Determine the [x, y] coordinate at the center of the cell enclosing the given text.  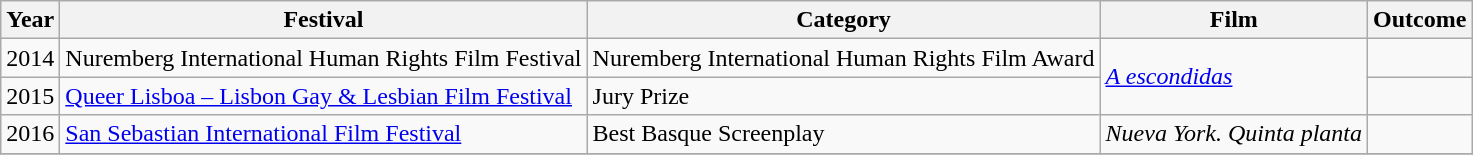
Film [1234, 20]
Jury Prize [844, 96]
Category [844, 20]
A escondidas [1234, 77]
Best Basque Screenplay [844, 134]
San Sebastian International Film Festival [324, 134]
2014 [30, 58]
Nuremberg International Human Rights Film Festival [324, 58]
Nueva York. Quinta planta [1234, 134]
Nuremberg International Human Rights Film Award [844, 58]
Queer Lisboa – Lisbon Gay & Lesbian Film Festival [324, 96]
2016 [30, 134]
Festival [324, 20]
2015 [30, 96]
Year [30, 20]
Outcome [1420, 20]
